Detect which cell encompasses the target text, then output its (x, y) center coordinate. 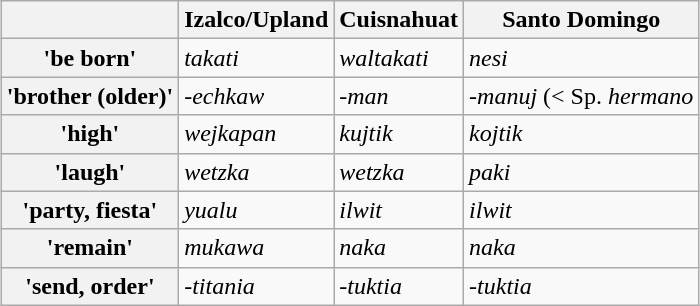
wejkapan (256, 134)
yualu (256, 210)
paki (582, 172)
'send, order' (90, 286)
Cuisnahuat (399, 20)
mukawa (256, 248)
'party, fiesta' (90, 210)
takati (256, 58)
'remain' (90, 248)
-titania (256, 286)
waltakati (399, 58)
-man (399, 96)
-echkaw (256, 96)
Santo Domingo (582, 20)
nesi (582, 58)
'high' (90, 134)
'brother (older)' (90, 96)
'be born' (90, 58)
kojtik (582, 134)
'laugh' (90, 172)
-manuj (< Sp. hermano (582, 96)
Izalco/Upland (256, 20)
kujtik (399, 134)
